Return the [x, y] coordinate for the center point of the cell that contains the specified text.  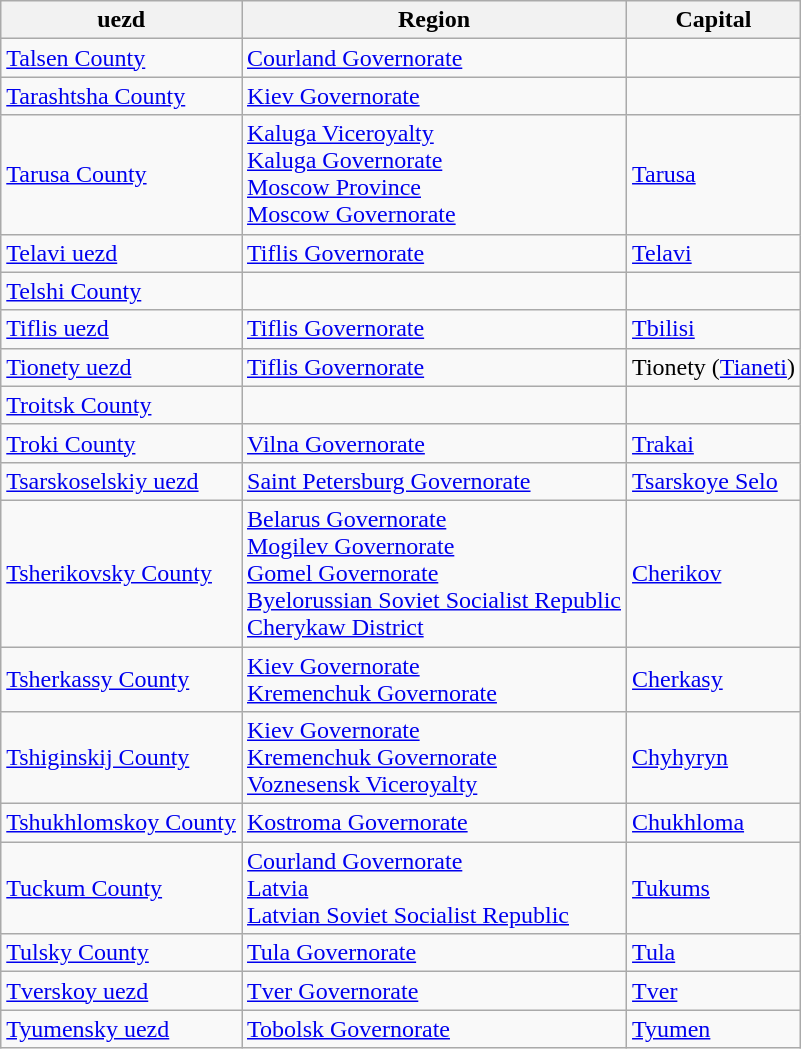
Talsen County [122, 58]
Kiev Governorate [434, 96]
Region [434, 20]
Tsarskoye Selo [714, 481]
Troki County [122, 443]
Trakai [714, 443]
Chyhyryn [714, 758]
Troitsk County [122, 405]
Tyumensky uezd [122, 1029]
Tionety uezd [122, 367]
Belarus GovernorateMogilev GovernorateGomel GovernorateByelorussian Soviet Socialist RepublicCherykaw District [434, 573]
Telavi uezd [122, 253]
Tarusa [714, 174]
Tula Governorate [434, 953]
Tsarskoselskiy uezd [122, 481]
Tver Governorate [434, 991]
Cherikov [714, 573]
Vilna Governorate [434, 443]
Tarusa County [122, 174]
Tuckum County [122, 888]
Tsherkassy County [122, 678]
Tarashtsha County [122, 96]
Tobolsk Governorate [434, 1029]
Kostroma Governorate [434, 823]
Kiev GovernorateKremenchuk Governorate [434, 678]
uezd [122, 20]
Tulsky County [122, 953]
Tula [714, 953]
Courland GovernorateLatviaLatvian Soviet Socialist Republic [434, 888]
Tionety (Tianeti) [714, 367]
Chukhloma [714, 823]
Kaluga ViceroyaltyKaluga GovernorateMoscow ProvinceMoscow Governorate [434, 174]
Tver [714, 991]
Tyumen [714, 1029]
Tiflis uezd [122, 329]
Cherkasy [714, 678]
Tukums [714, 888]
Courland Governorate [434, 58]
Telshi County [122, 291]
Saint Petersburg Governorate [434, 481]
Tverskoy uezd [122, 991]
Kiev GovernorateKremenchuk GovernorateVoznesensk Viceroyalty [434, 758]
Tbilisi [714, 329]
Capital [714, 20]
Tshukhlomskoy County [122, 823]
Tshiginskij County [122, 758]
Tsherikovsky County [122, 573]
Telavi [714, 253]
